Find where the given text appears and provide that cell's center as (x, y) coordinate. 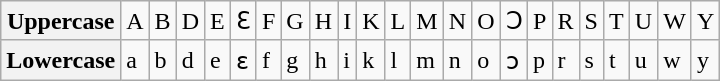
r (566, 60)
S (591, 21)
W (675, 21)
a (135, 60)
A (135, 21)
M (427, 21)
o (486, 60)
K (371, 21)
ɔ (514, 60)
d (190, 60)
h (323, 60)
n (457, 60)
e (218, 60)
N (457, 21)
Lowercase (61, 60)
R (566, 21)
Uppercase (61, 21)
T (616, 21)
t (616, 60)
O (486, 21)
U (643, 21)
b (162, 60)
y (705, 60)
Ɛ (243, 21)
H (323, 21)
m (427, 60)
G (295, 21)
s (591, 60)
k (371, 60)
L (398, 21)
i (348, 60)
f (268, 60)
D (190, 21)
p (540, 60)
E (218, 21)
w (675, 60)
u (643, 60)
Y (705, 21)
B (162, 21)
ɛ (243, 60)
P (540, 21)
g (295, 60)
l (398, 60)
F (268, 21)
I (348, 21)
Ɔ (514, 21)
